Locate the cell with the specified text and output its [x, y] center coordinate. 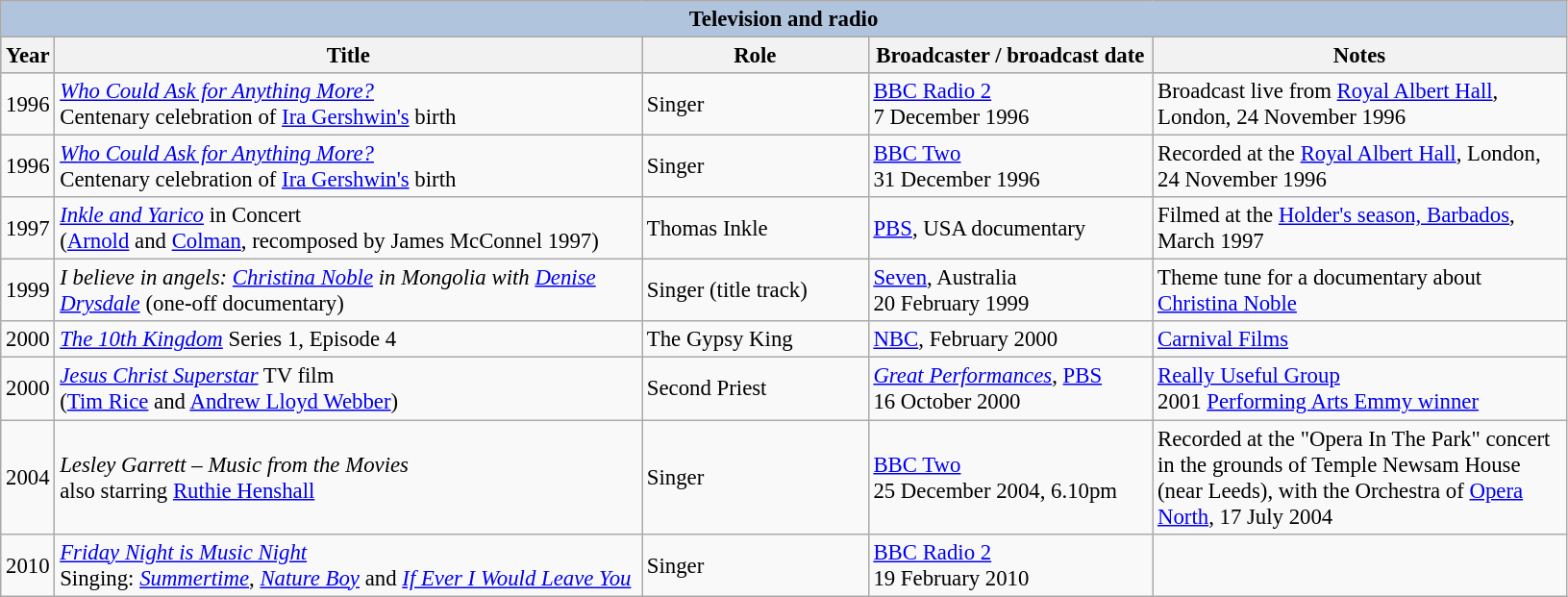
BBC Two25 December 2004, 6.10pm [1010, 477]
Filmed at the Holder's season, Barbados, March 1997 [1359, 229]
The Gypsy King [756, 339]
The 10th Kingdom Series 1, Episode 4 [348, 339]
Notes [1359, 56]
Inkle and Yarico in Concert(Arnold and Colman, recomposed by James McConnel 1997) [348, 229]
Broadcaster / broadcast date [1010, 56]
PBS, USA documentary [1010, 229]
Television and radio [784, 19]
Jesus Christ Superstar TV film(Tim Rice and Andrew Lloyd Webber) [348, 388]
2010 [28, 565]
Second Priest [756, 388]
Great Performances, PBS16 October 2000 [1010, 388]
Role [756, 56]
2004 [28, 477]
Thomas Inkle [756, 229]
Lesley Garrett – Music from the Moviesalso starring Ruthie Henshall [348, 477]
I believe in angels: Christina Noble in Mongolia with Denise Drysdale (one-off documentary) [348, 290]
NBC, February 2000 [1010, 339]
Broadcast live from Royal Albert Hall, London, 24 November 1996 [1359, 104]
Really Useful Group2001 Performing Arts Emmy winner [1359, 388]
Year [28, 56]
Seven, Australia20 February 1999 [1010, 290]
Singer (title track) [756, 290]
BBC Radio 219 February 2010 [1010, 565]
Carnival Films [1359, 339]
Recorded at the Royal Albert Hall, London, 24 November 1996 [1359, 167]
Theme tune for a documentary about Christina Noble [1359, 290]
1999 [28, 290]
1997 [28, 229]
Title [348, 56]
Recorded at the "Opera In The Park" concert in the grounds of Temple Newsam House (near Leeds), with the Orchestra of Opera North, 17 July 2004 [1359, 477]
BBC Radio 27 December 1996 [1010, 104]
BBC Two31 December 1996 [1010, 167]
Friday Night is Music NightSinging: Summertime, Nature Boy and If Ever I Would Leave You [348, 565]
